Identify which cell holds the provided text, then report its [x, y] central coordinate. 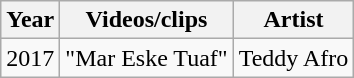
"Mar Eske Tuaf" [146, 58]
Artist [294, 20]
2017 [30, 58]
Year [30, 20]
Videos/clips [146, 20]
Teddy Afro [294, 58]
